Capture the cell that displays the provided text and extract its (X, Y) central coordinate. 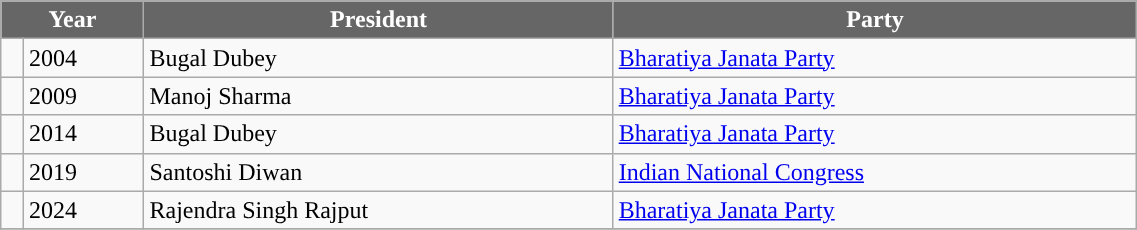
2009 (84, 96)
Party (875, 20)
2024 (84, 210)
Santoshi Diwan (378, 172)
Indian National Congress (875, 172)
2004 (84, 58)
2019 (84, 172)
Year (72, 20)
Manoj Sharma (378, 96)
President (378, 20)
Rajendra Singh Rajput (378, 210)
2014 (84, 134)
